Determine the (x, y) coordinate at the center of the cell enclosing the given text.  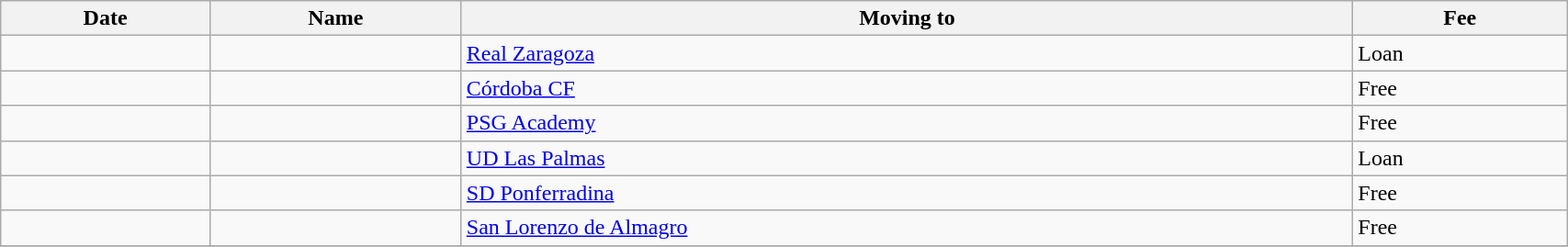
Moving to (907, 18)
PSG Academy (907, 123)
Fee (1461, 18)
Date (106, 18)
Córdoba CF (907, 88)
Real Zaragoza (907, 53)
SD Ponferradina (907, 193)
San Lorenzo de Almagro (907, 228)
Name (335, 18)
UD Las Palmas (907, 158)
